Scan for the cell matching the given text and deliver its (x, y) coordinate at center. 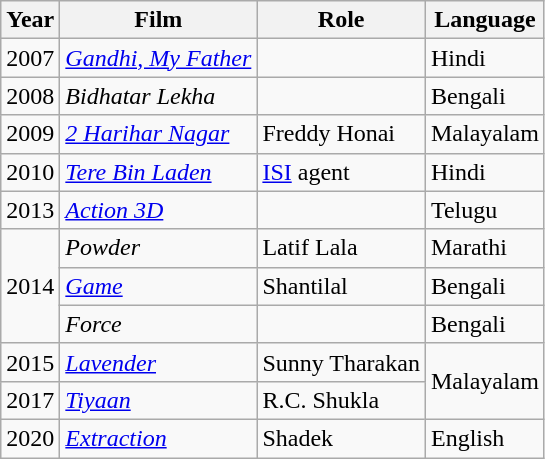
2008 (30, 96)
2015 (30, 362)
2017 (30, 400)
Gandhi, My Father (158, 58)
Tiyaan (158, 400)
ISI agent (342, 172)
Extraction (158, 438)
Language (484, 20)
2014 (30, 286)
R.C. Shukla (342, 400)
Role (342, 20)
2020 (30, 438)
Shadek (342, 438)
Force (158, 324)
Shantilal (342, 286)
2010 (30, 172)
2013 (30, 210)
English (484, 438)
2 Harihar Nagar (158, 134)
Telugu (484, 210)
Lavender (158, 362)
2007 (30, 58)
Bidhatar Lekha (158, 96)
Latif Lala (342, 248)
Action 3D (158, 210)
Marathi (484, 248)
Sunny Tharakan (342, 362)
Year (30, 20)
Tere Bin Laden (158, 172)
Game (158, 286)
Powder (158, 248)
Freddy Honai (342, 134)
Film (158, 20)
2009 (30, 134)
